Pinpoint the cell where the given text exists, returning its [X, Y] midpoint coordinate. 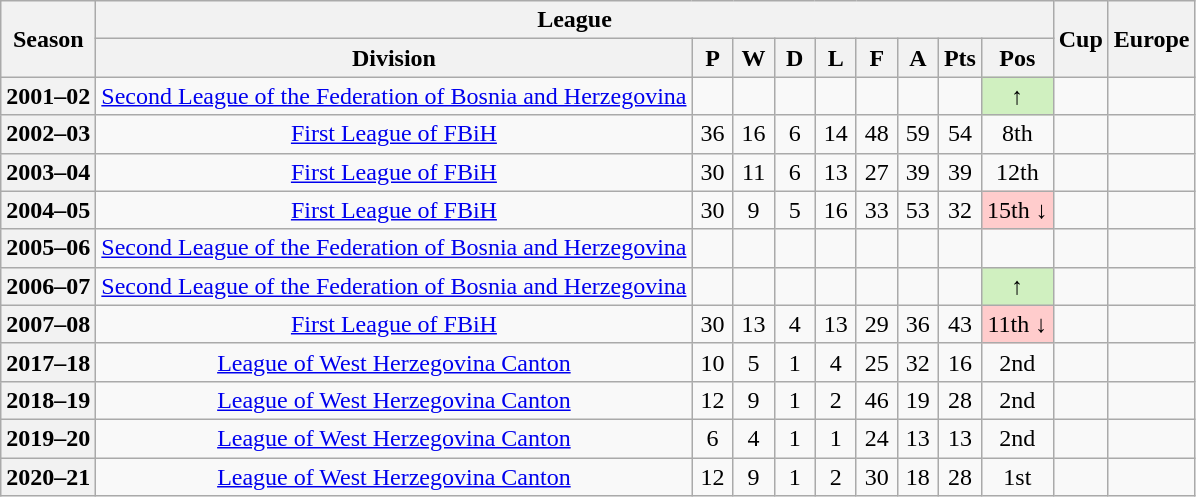
27 [876, 172]
League [574, 20]
2018–19 [48, 400]
2005–06 [48, 248]
33 [876, 210]
11 [754, 172]
29 [876, 324]
10 [712, 362]
2006–07 [48, 286]
2020–21 [48, 477]
Division [394, 58]
12th [1017, 172]
2002–03 [48, 134]
15th ↓ [1017, 210]
11th ↓ [1017, 324]
2017–18 [48, 362]
8th [1017, 134]
59 [918, 134]
F [876, 58]
24 [876, 438]
Pts [960, 58]
2007–08 [48, 324]
D [794, 58]
54 [960, 134]
43 [960, 324]
A [918, 58]
1st [1017, 477]
Europe [1152, 39]
2019–20 [48, 438]
Season [48, 39]
Cup [1080, 39]
L [836, 58]
14 [836, 134]
Pos [1017, 58]
48 [876, 134]
2001–02 [48, 96]
2003–04 [48, 172]
19 [918, 400]
53 [918, 210]
25 [876, 362]
46 [876, 400]
18 [918, 477]
W [754, 58]
2004–05 [48, 210]
P [712, 58]
